Find where the given text appears and provide that cell's center as (x, y) coordinate. 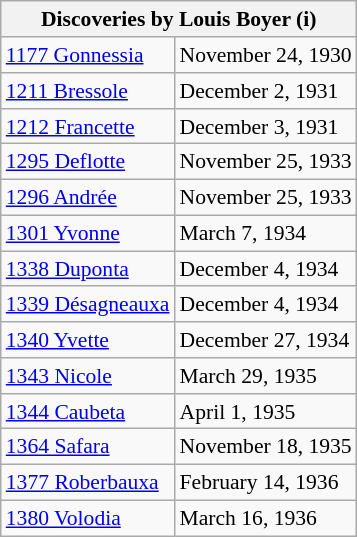
December 27, 1934 (266, 340)
March 29, 1935 (266, 376)
March 16, 1936 (266, 518)
1212 Francette (88, 126)
1177 Gonnessia (88, 55)
December 2, 1931 (266, 91)
November 24, 1930 (266, 55)
1343 Nicole (88, 376)
1344 Caubeta (88, 411)
April 1, 1935 (266, 411)
1296 Andrée (88, 197)
1301 Yvonne (88, 233)
December 3, 1931 (266, 126)
1340 Yvette (88, 340)
1338 Duponta (88, 269)
1295 Deflotte (88, 162)
1380 Volodia (88, 518)
Discoveries by Louis Boyer (i) (179, 19)
March 7, 1934 (266, 233)
1211 Bressole (88, 91)
1364 Safara (88, 447)
1377 Roberbauxa (88, 482)
February 14, 1936 (266, 482)
1339 Désagneauxa (88, 304)
November 18, 1935 (266, 447)
